Capture the cell that displays the provided text and extract its [x, y] central coordinate. 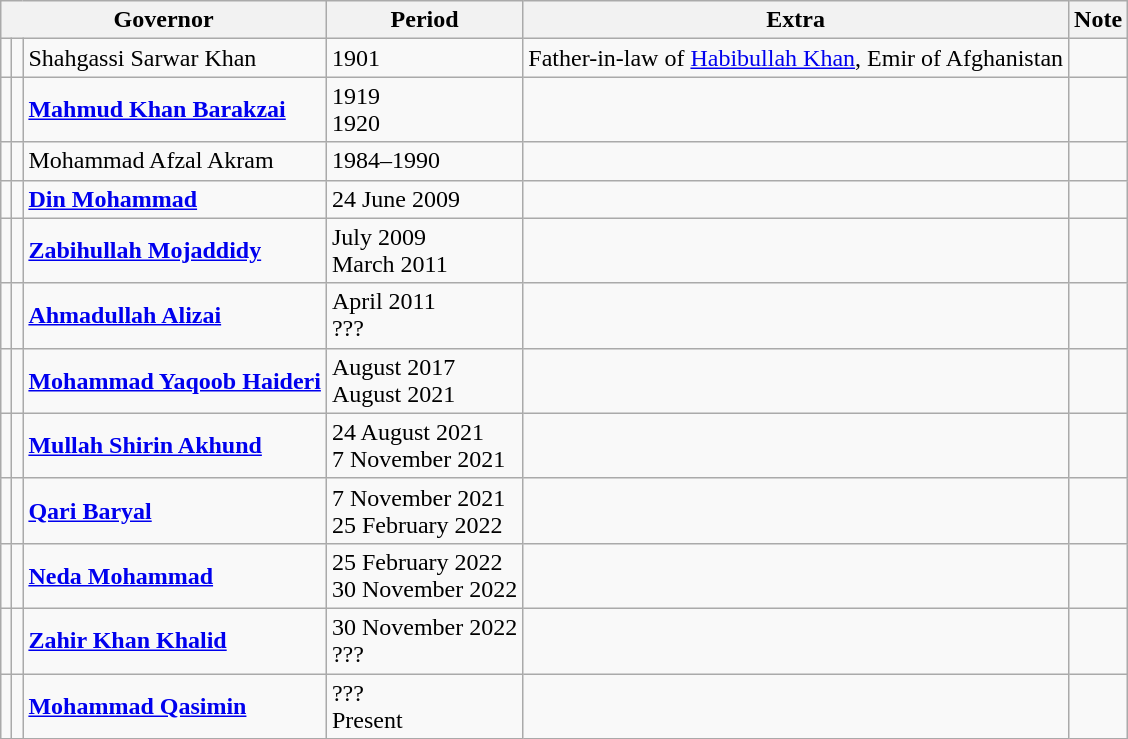
Ahmadullah Alizai [175, 316]
July 2009March 2011 [424, 250]
Neda Mohammad [175, 576]
Governor [164, 20]
Mohammad Yaqoob Haideri [175, 380]
1901 [424, 58]
Extra [796, 20]
25 February 2022 30 November 2022 [424, 576]
??? Present [424, 706]
Qari Baryal [175, 510]
Period [424, 20]
August 2017 August 2021 [424, 380]
April 2011 ??? [424, 316]
24 June 2009 [424, 199]
Shahgassi Sarwar Khan [175, 58]
Din Mohammad [175, 199]
30 November 2022 ??? [424, 640]
Zahir Khan Khalid [175, 640]
Mullah Shirin Akhund [175, 446]
1984–1990 [424, 161]
Father-in-law of Habibullah Khan, Emir of Afghanistan [796, 58]
Mohammad Afzal Akram [175, 161]
Mahmud Khan Barakzai [175, 110]
24 August 2021 7 November 2021 [424, 446]
19191920 [424, 110]
Zabihullah Mojaddidy [175, 250]
7 November 2021 25 February 2022 [424, 510]
Mohammad Qasimin [175, 706]
Note [1098, 20]
